Find where the given text appears and provide that cell's center as [x, y] coordinate. 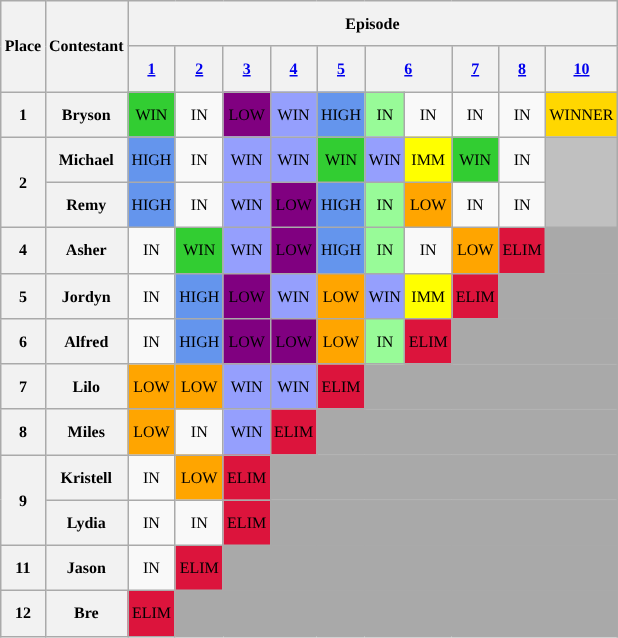
Remy [86, 204]
Contestant [86, 46]
Kristell [86, 476]
Place [23, 46]
11 [23, 568]
12 [23, 612]
WINNER [582, 114]
Jordyn [86, 296]
Bre [86, 612]
3 [246, 68]
Episode [373, 22]
Miles [86, 432]
9 [23, 500]
10 [582, 68]
Alfred [86, 340]
Michael [86, 160]
Asher [86, 250]
Bryson [86, 114]
Lydia [86, 522]
Lilo [86, 386]
Jason [86, 568]
